For the text-containing cell, return its midpoint in [X, Y] coordinate format. 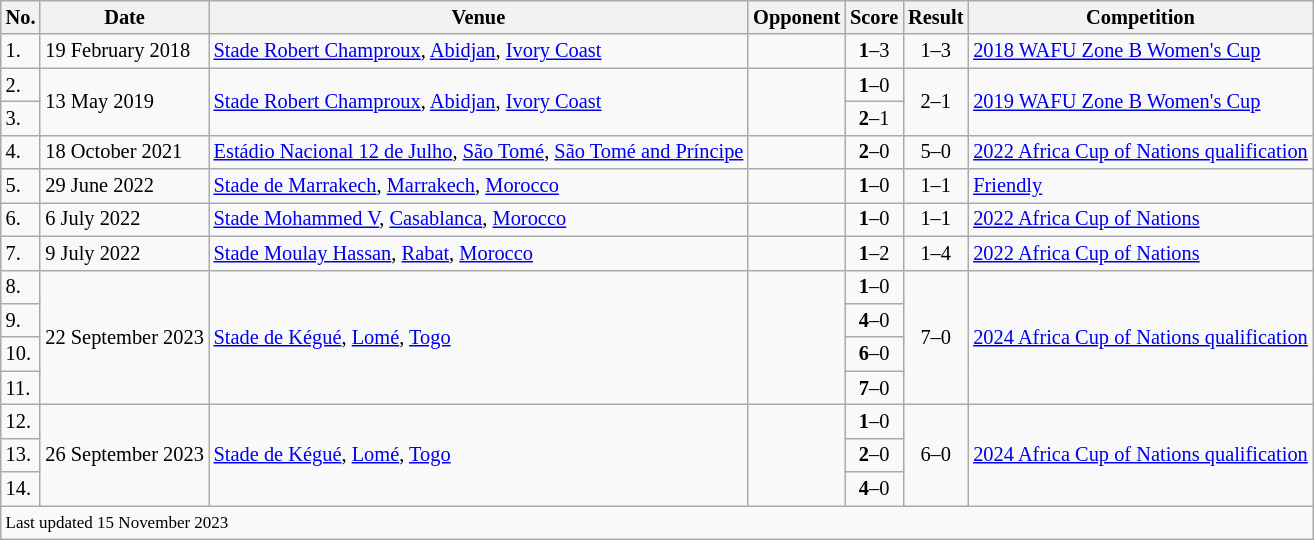
2022 Africa Cup of Nations qualification [1140, 152]
Friendly [1140, 186]
9. [21, 320]
No. [21, 17]
5. [21, 186]
2018 WAFU Zone B Women's Cup [1140, 51]
1–4 [936, 253]
13 May 2019 [124, 102]
29 June 2022 [124, 186]
14. [21, 489]
2019 WAFU Zone B Women's Cup [1140, 102]
6. [21, 219]
12. [21, 421]
Date [124, 17]
26 September 2023 [124, 454]
8. [21, 287]
Stade de Marrakech, Marrakech, Morocco [479, 186]
1–2 [874, 253]
1. [21, 51]
13. [21, 455]
Estádio Nacional 12 de Julho, São Tomé, São Tomé and Príncipe [479, 152]
Stade Mohammed V, Casablanca, Morocco [479, 219]
Opponent [796, 17]
7. [21, 253]
18 October 2021 [124, 152]
10. [21, 354]
Stade Moulay Hassan, Rabat, Morocco [479, 253]
22 September 2023 [124, 338]
Last updated 15 November 2023 [657, 522]
Result [936, 17]
Score [874, 17]
5–0 [936, 152]
19 February 2018 [124, 51]
9 July 2022 [124, 253]
3. [21, 118]
Competition [1140, 17]
2. [21, 85]
6 July 2022 [124, 219]
11. [21, 388]
4. [21, 152]
Venue [479, 17]
